Capture the cell that displays the provided text and extract its [X, Y] central coordinate. 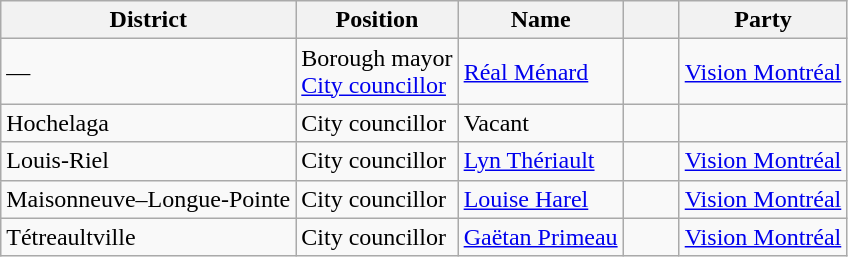
Position [377, 20]
Name [540, 20]
Réal Ménard [540, 72]
Vacant [540, 123]
Party [763, 20]
Hochelaga [148, 123]
Lyn Thériault [540, 161]
Tétreaultville [148, 237]
Louise Harel [540, 199]
— [148, 72]
Gaëtan Primeau [540, 237]
Louis-Riel [148, 161]
Maisonneuve–Longue-Pointe [148, 199]
District [148, 20]
Borough mayorCity councillor [377, 72]
